Pinpoint the cell where the given text exists, returning its (x, y) midpoint coordinate. 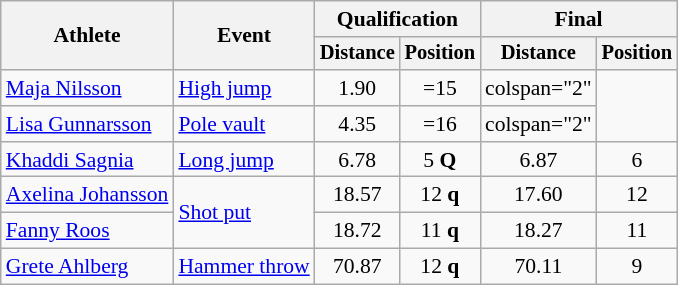
Lisa Gunnarsson (88, 124)
18.72 (358, 231)
Final (578, 19)
1.90 (358, 88)
Shot put (244, 212)
Maja Nilsson (88, 88)
Khaddi Sagnia (88, 160)
5 Q (440, 160)
11 q (440, 231)
9 (637, 267)
4.35 (358, 124)
11 (637, 231)
Fanny Roos (88, 231)
Qualification (398, 19)
6 (637, 160)
=16 (440, 124)
18.27 (538, 231)
70.87 (358, 267)
18.57 (358, 195)
6.87 (538, 160)
Hammer throw (244, 267)
12 (637, 195)
17.60 (538, 195)
Pole vault (244, 124)
6.78 (358, 160)
Long jump (244, 160)
=15 (440, 88)
Grete Ahlberg (88, 267)
Athlete (88, 36)
High jump (244, 88)
70.11 (538, 267)
Event (244, 36)
Axelina Johansson (88, 195)
